Pinpoint the cell where the given text exists, returning its (X, Y) midpoint coordinate. 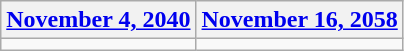
November 16, 2058 (300, 20)
November 4, 2040 (98, 20)
